Output the (x, y) coordinate of the center of the cell containing the given text.  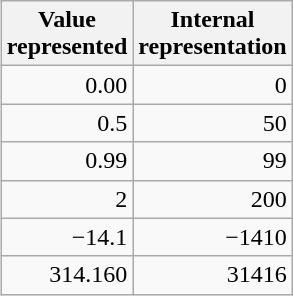
Internalrepresentation (212, 34)
200 (212, 199)
0 (212, 85)
99 (212, 161)
−14.1 (66, 237)
−1410 (212, 237)
31416 (212, 275)
0.00 (66, 85)
314.160 (66, 275)
0.99 (66, 161)
2 (66, 199)
0.5 (66, 123)
50 (212, 123)
Valuerepresented (66, 34)
